Return (x, y) of the center of cell containing provided text 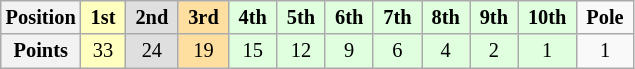
8th (446, 17)
4 (446, 51)
2nd (152, 17)
2 (494, 51)
4th (253, 17)
Points (41, 51)
6th (349, 17)
15 (253, 51)
12 (301, 51)
24 (152, 51)
9th (494, 17)
Pole (604, 17)
5th (301, 17)
1st (104, 17)
33 (104, 51)
7th (397, 17)
9 (349, 51)
3rd (203, 17)
Position (41, 17)
19 (203, 51)
6 (397, 51)
10th (547, 17)
